Find where the given text appears and provide that cell's center as (x, y) coordinate. 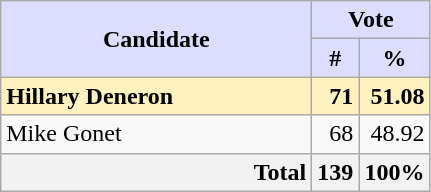
# (336, 58)
Hillary Deneron (156, 96)
Total (156, 172)
Mike Gonet (156, 134)
139 (336, 172)
Vote (371, 20)
68 (336, 134)
% (394, 58)
71 (336, 96)
Candidate (156, 39)
100% (394, 172)
48.92 (394, 134)
51.08 (394, 96)
